Extract the [X, Y] coordinate from the center of the cell holding the provided text.  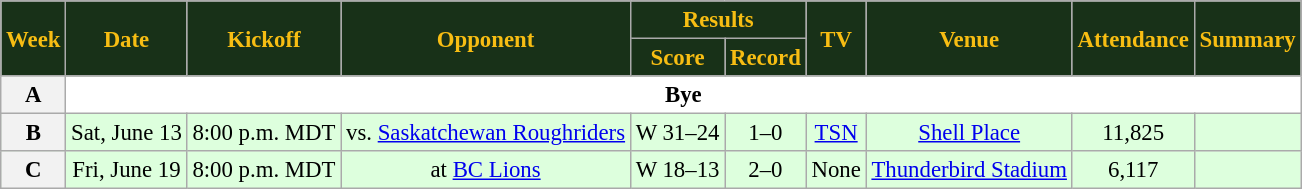
A [34, 95]
None [836, 170]
Results [718, 20]
at BC Lions [486, 170]
Attendance [1133, 38]
Kickoff [264, 38]
Summary [1248, 38]
Thunderbird Stadium [969, 170]
Bye [684, 95]
Score [677, 58]
11,825 [1133, 133]
Fri, June 19 [126, 170]
1–0 [766, 133]
2–0 [766, 170]
B [34, 133]
W 31–24 [677, 133]
Week [34, 38]
Opponent [486, 38]
Record [766, 58]
TV [836, 38]
Venue [969, 38]
6,117 [1133, 170]
vs. Saskatchewan Roughriders [486, 133]
TSN [836, 133]
Date [126, 38]
W 18–13 [677, 170]
Shell Place [969, 133]
C [34, 170]
Sat, June 13 [126, 133]
